Output the (x, y) coordinate of the center of the cell containing the given text.  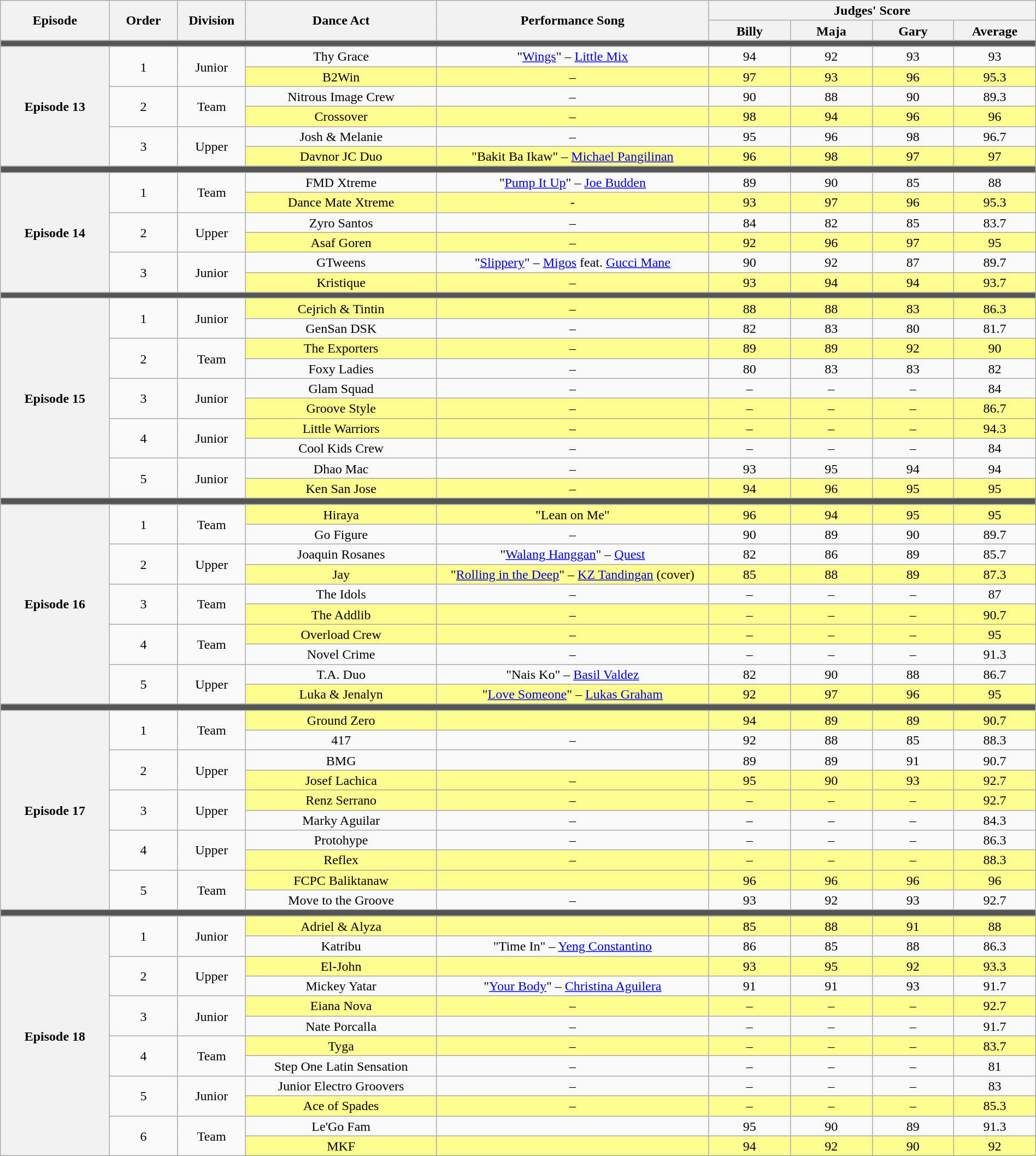
T.A. Duo (341, 674)
Ground Zero (341, 720)
Marky Aguilar (341, 820)
FMD Xtreme (341, 183)
Ken San Jose (341, 489)
Protohype (341, 841)
Luka & Jenalyn (341, 694)
Le'Go Fam (341, 1126)
Episode 15 (55, 398)
Go Figure (341, 535)
6 (143, 1136)
Josh & Melanie (341, 137)
Division (212, 21)
Adriel & Alyza (341, 926)
"Rolling in the Deep" – KZ Tandingan (cover) (573, 574)
"Walang Hanggan" – Quest (573, 554)
Junior Electro Groovers (341, 1085)
Dance Mate Xtreme (341, 202)
89.3 (995, 96)
Maja (832, 31)
81 (995, 1066)
Eiana Nova (341, 1006)
Gary (913, 31)
84.3 (995, 820)
Order (143, 21)
Groove Style (341, 409)
MKF (341, 1146)
Joaquin Rosanes (341, 554)
Mickey Yatar (341, 986)
Nitrous Image Crew (341, 96)
Episode (55, 21)
El-John (341, 966)
Novel Crime (341, 654)
Kristique (341, 282)
Josef Lachica (341, 781)
Ace of Spades (341, 1106)
Nate Porcalla (341, 1026)
Episode 13 (55, 106)
"Time In" – Yeng Constantino (573, 946)
Hiraya (341, 514)
Dance Act (341, 21)
B2Win (341, 77)
Thy Grace (341, 57)
Performance Song (573, 21)
BMG (341, 760)
"Pump It Up" – Joe Budden (573, 183)
Glam Squad (341, 388)
Asaf Goren (341, 243)
"Nais Ko" – Basil Valdez (573, 674)
GenSan DSK (341, 328)
Cejrich & Tintin (341, 308)
Cool Kids Crew (341, 448)
Dhao Mac (341, 468)
Little Warriors (341, 429)
Step One Latin Sensation (341, 1066)
FCPC Baliktanaw (341, 880)
Zyro Santos (341, 222)
The Addlib (341, 614)
85.3 (995, 1106)
Jay (341, 574)
Foxy Ladies (341, 368)
94.3 (995, 429)
87.3 (995, 574)
"Love Someone" – Lukas Graham (573, 694)
The Exporters (341, 349)
Move to the Groove (341, 900)
"Your Body" – Christina Aguilera (573, 986)
Renz Serrano (341, 800)
Billy (750, 31)
"Bakit Ba Ikaw" – Michael Pangilinan (573, 156)
Average (995, 31)
96.7 (995, 137)
The Idols (341, 595)
"Slippery" – Migos feat. Gucci Mane (573, 262)
Reflex (341, 860)
417 (341, 740)
Crossover (341, 117)
GTweens (341, 262)
85.7 (995, 554)
- (573, 202)
Episode 18 (55, 1036)
Katribu (341, 946)
Episode 16 (55, 604)
93.3 (995, 966)
81.7 (995, 328)
Davnor JC Duo (341, 156)
93.7 (995, 282)
Episode 14 (55, 232)
Judges' Score (872, 11)
Overload Crew (341, 634)
"Lean on Me" (573, 514)
Tyga (341, 1046)
"Wings" – Little Mix (573, 57)
Episode 17 (55, 810)
